Output the [x, y] coordinate of the center of the cell containing the given text.  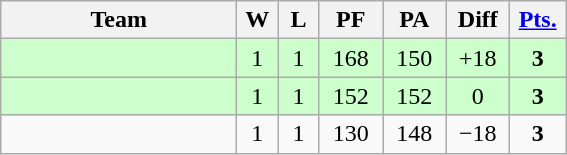
Team [119, 20]
W [258, 20]
150 [414, 58]
168 [351, 58]
Diff [478, 20]
PF [351, 20]
0 [478, 96]
−18 [478, 134]
Pts. [538, 20]
PA [414, 20]
130 [351, 134]
148 [414, 134]
L [298, 20]
+18 [478, 58]
